Provide the (x, y) coordinate of the cell's center where the given text is located.  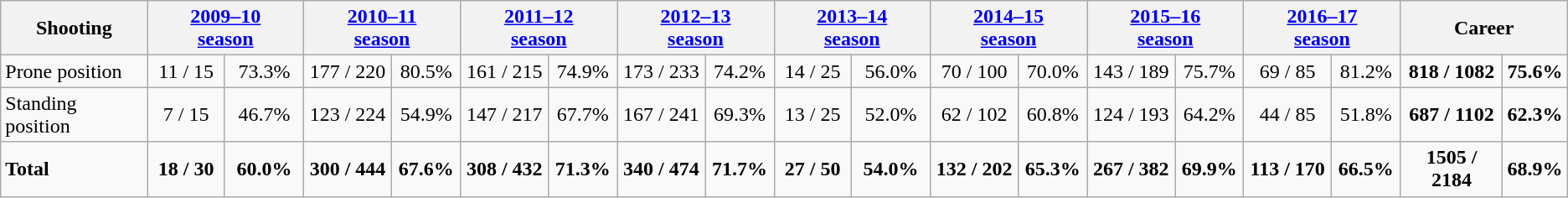
54.0% (890, 169)
7 / 15 (186, 114)
2010–11season (382, 29)
11 / 15 (186, 71)
Shooting (74, 29)
73.3% (264, 71)
124 / 193 (1131, 114)
Total (74, 169)
2011–12season (539, 29)
2013–14season (852, 29)
2015–16season (1166, 29)
75.7% (1210, 71)
74.2% (740, 71)
80.5% (426, 71)
46.7% (264, 114)
71.3% (583, 169)
54.9% (426, 114)
60.8% (1053, 114)
71.7% (740, 169)
27 / 50 (812, 169)
300 / 444 (347, 169)
51.8% (1365, 114)
69.3% (740, 114)
132 / 202 (973, 169)
177 / 220 (347, 71)
340 / 474 (662, 169)
44 / 85 (1288, 114)
67.7% (583, 114)
70 / 100 (973, 71)
75.6% (1534, 71)
161 / 215 (504, 71)
Prone position (74, 71)
62.3% (1534, 114)
2014–15season (1008, 29)
13 / 25 (812, 114)
52.0% (890, 114)
62 / 102 (973, 114)
147 / 217 (504, 114)
687 / 1102 (1452, 114)
123 / 224 (347, 114)
18 / 30 (186, 169)
60.0% (264, 169)
65.3% (1053, 169)
2012–13season (695, 29)
70.0% (1053, 71)
64.2% (1210, 114)
2009–10season (225, 29)
Standing position (74, 114)
173 / 233 (662, 71)
Career (1484, 29)
167 / 241 (662, 114)
81.2% (1365, 71)
308 / 432 (504, 169)
66.5% (1365, 169)
818 / 1082 (1452, 71)
14 / 25 (812, 71)
267 / 382 (1131, 169)
56.0% (890, 71)
1505 / 2184 (1452, 169)
69.9% (1210, 169)
69 / 85 (1288, 71)
74.9% (583, 71)
68.9% (1534, 169)
67.6% (426, 169)
113 / 170 (1288, 169)
2016–17season (1322, 29)
143 / 189 (1131, 71)
